Return [X, Y] of the center of cell containing provided text 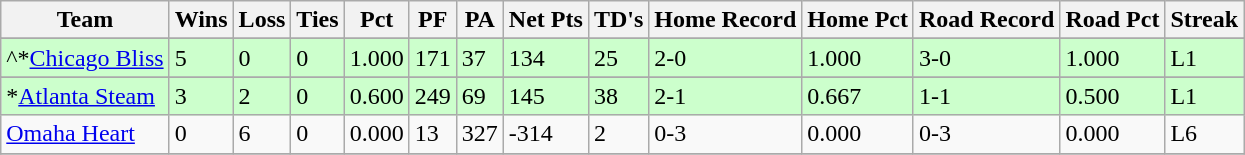
Loss [262, 20]
145 [546, 96]
0.667 [858, 96]
L6 [1204, 134]
Ties [318, 20]
6 [262, 134]
69 [480, 96]
37 [480, 58]
0.500 [1112, 96]
Team [85, 20]
^*Chicago Bliss [85, 58]
5 [201, 58]
Net Pts [546, 20]
Road Pct [1112, 20]
PF [432, 20]
0.600 [376, 96]
13 [432, 134]
-314 [546, 134]
171 [432, 58]
*Atlanta Steam [85, 96]
38 [618, 96]
2-1 [726, 96]
Wins [201, 20]
1-1 [986, 96]
3 [201, 96]
327 [480, 134]
Road Record [986, 20]
Home Pct [858, 20]
Pct [376, 20]
249 [432, 96]
PA [480, 20]
Streak [1204, 20]
2-0 [726, 58]
Omaha Heart [85, 134]
25 [618, 58]
Home Record [726, 20]
TD's [618, 20]
134 [546, 58]
3-0 [986, 58]
